Return the (x, y) coordinate for the center point of the cell that contains the specified text.  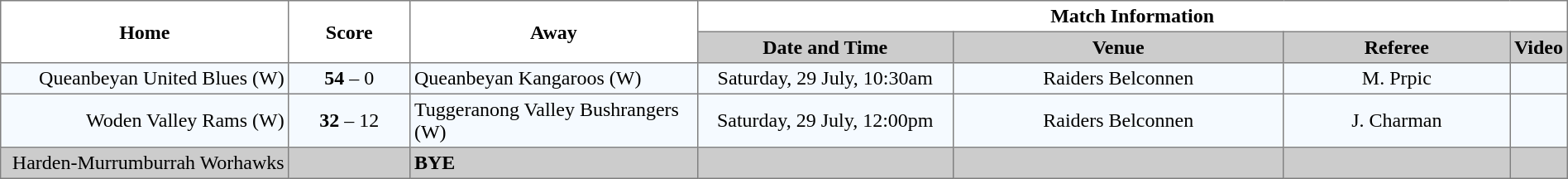
Queanbeyan United Blues (W) (145, 79)
54 – 0 (349, 79)
Match Information (1132, 17)
BYE (554, 163)
Referee (1397, 47)
Saturday, 29 July, 10:30am (825, 79)
Date and Time (825, 47)
Video (1539, 47)
Harden-Murrumburrah Worhawks (145, 163)
Queanbeyan Kangaroos (W) (554, 79)
Tuggeranong Valley Bushrangers (W) (554, 120)
Woden Valley Rams (W) (145, 120)
Saturday, 29 July, 12:00pm (825, 120)
J. Charman (1397, 120)
M. Prpic (1397, 79)
Away (554, 31)
32 – 12 (349, 120)
Score (349, 31)
Venue (1118, 47)
Home (145, 31)
